Find where the given text appears and provide that cell's center as [X, Y] coordinate. 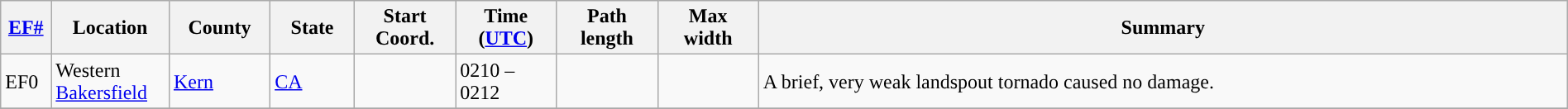
Time (UTC) [506, 28]
EF# [26, 28]
Max width [708, 28]
CA [313, 81]
County [219, 28]
Location [111, 28]
Path length [607, 28]
State [313, 28]
Kern [219, 81]
Western Bakersfield [111, 81]
EF0 [26, 81]
Summary [1163, 28]
A brief, very weak landspout tornado caused no damage. [1163, 81]
Start Coord. [404, 28]
0210 – 0212 [506, 81]
